Pinpoint the cell where the given text exists, returning its (x, y) midpoint coordinate. 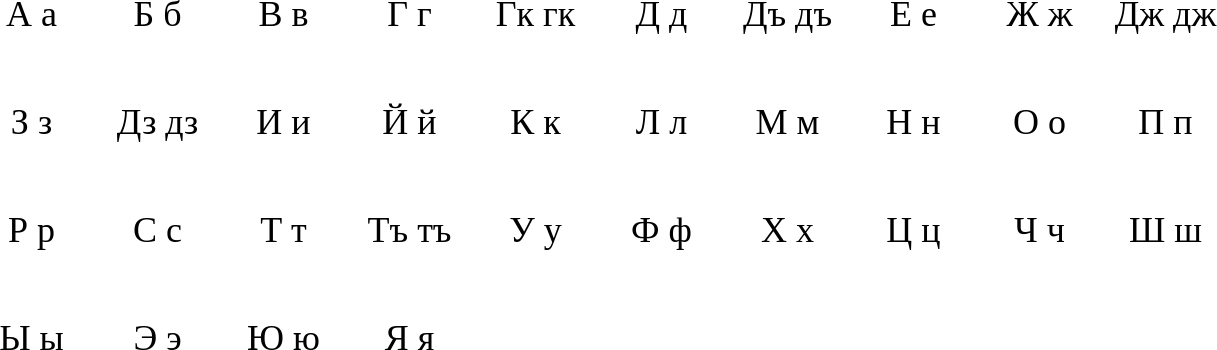
Й й (410, 122)
К к (536, 122)
С с (158, 230)
Т т (284, 230)
М м (788, 122)
Ц ц (914, 230)
Л л (662, 122)
Дз дз (158, 122)
Н н (914, 122)
Ч ч (1040, 230)
Тъ тъ (410, 230)
Х х (788, 230)
Ф ф (662, 230)
У у (536, 230)
И и (284, 122)
О о (1040, 122)
